Capture the cell that displays the provided text and extract its (x, y) central coordinate. 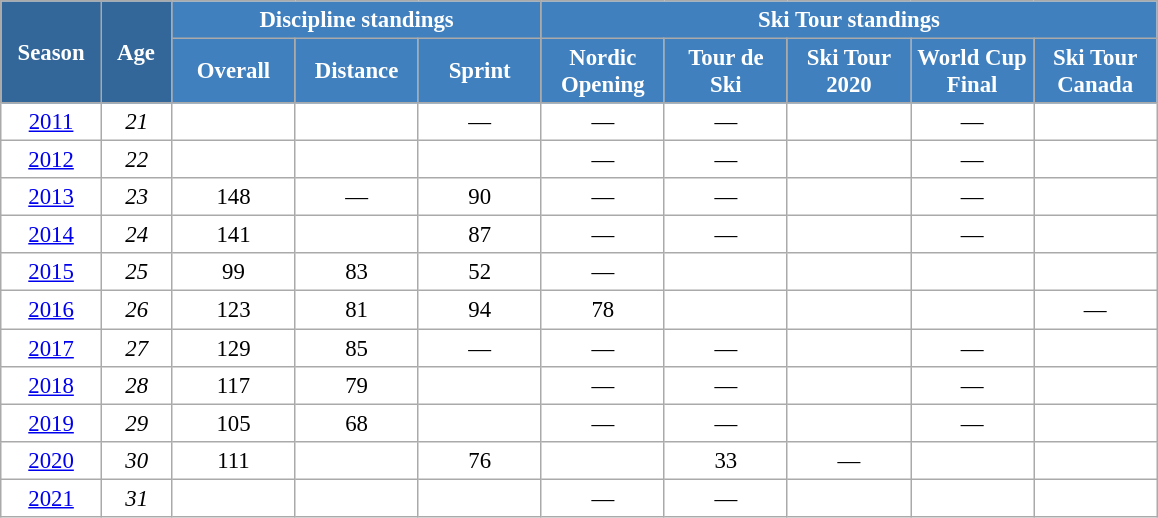
129 (234, 348)
90 (480, 197)
111 (234, 460)
2012 (52, 160)
2013 (52, 197)
29 (136, 423)
Ski Tour2020 (848, 72)
2019 (52, 423)
117 (234, 385)
68 (356, 423)
52 (480, 273)
26 (136, 310)
123 (234, 310)
Ski Tour standings (848, 20)
Sprint (480, 72)
2015 (52, 273)
22 (136, 160)
2014 (52, 235)
83 (356, 273)
76 (480, 460)
World CupFinal (972, 72)
94 (480, 310)
141 (234, 235)
105 (234, 423)
2011 (52, 122)
31 (136, 498)
33 (726, 460)
2017 (52, 348)
Season (52, 52)
78 (602, 310)
Age (136, 52)
99 (234, 273)
27 (136, 348)
81 (356, 310)
148 (234, 197)
30 (136, 460)
2016 (52, 310)
NordicOpening (602, 72)
Discipline standings (356, 20)
79 (356, 385)
2020 (52, 460)
Ski TourCanada (1096, 72)
2018 (52, 385)
25 (136, 273)
Tour deSki (726, 72)
21 (136, 122)
24 (136, 235)
2021 (52, 498)
28 (136, 385)
Distance (356, 72)
87 (480, 235)
23 (136, 197)
85 (356, 348)
Overall (234, 72)
